Find where the given text appears and provide that cell's center as (X, Y) coordinate. 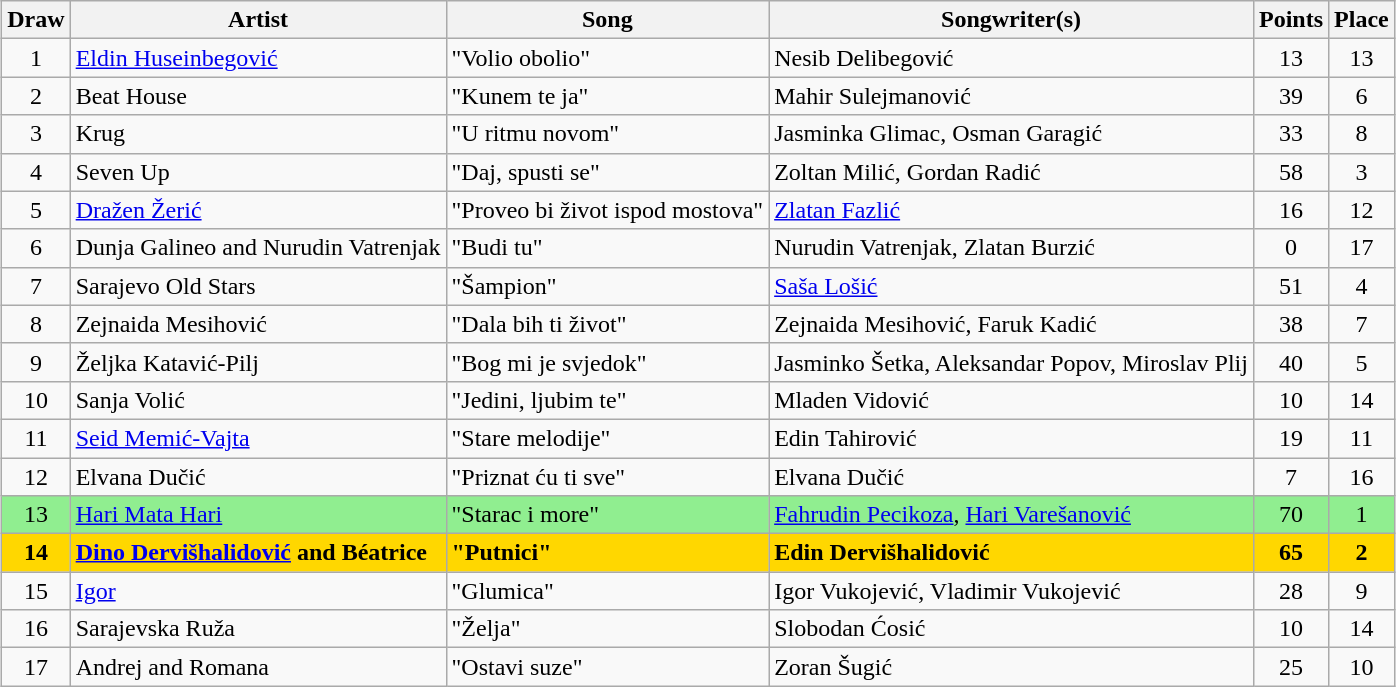
"Kunem te ja" (608, 96)
Nurudin Vatrenjak, Zlatan Burzić (1012, 248)
Hari Mata Hari (258, 515)
Andrej and Romana (258, 667)
Sanja Volić (258, 400)
65 (1290, 553)
Dino Dervišhalidović and Béatrice (258, 553)
Mahir Sulejmanović (1012, 96)
"Bog mi je svjedok" (608, 362)
Artist (258, 20)
Igor (258, 591)
Song (608, 20)
Fahrudin Pecikoza, Hari Varešanović (1012, 515)
51 (1290, 286)
Mladen Vidović (1012, 400)
0 (1290, 248)
Songwriter(s) (1012, 20)
"Priznat ću ti sve" (608, 477)
"Dala bih ti život" (608, 324)
19 (1290, 438)
"Ostavi suze" (608, 667)
33 (1290, 134)
"Putnici" (608, 553)
Beat House (258, 96)
"U ritmu novom" (608, 134)
Place (1362, 20)
Jasminka Glimac, Osman Garagić (1012, 134)
Dražen Žerić (258, 210)
"Jedini, ljubim te" (608, 400)
Draw (36, 20)
Saša Lošić (1012, 286)
40 (1290, 362)
70 (1290, 515)
58 (1290, 172)
"Želja" (608, 629)
15 (36, 591)
Nesib Delibegović (1012, 58)
"Stare melodije" (608, 438)
"Glumica" (608, 591)
Igor Vukojević, Vladimir Vukojević (1012, 591)
"Šampion" (608, 286)
Zlatan Fazlić (1012, 210)
Krug (258, 134)
Sarajevska Ruža (258, 629)
Edin Dervišhalidović (1012, 553)
"Proveo bi život ispod mostova" (608, 210)
Seid Memić-Vajta (258, 438)
Points (1290, 20)
Slobodan Ćosić (1012, 629)
Zoltan Milić, Gordan Radić (1012, 172)
Seven Up (258, 172)
Zejnaida Mesihović (258, 324)
39 (1290, 96)
38 (1290, 324)
28 (1290, 591)
Edin Tahirović (1012, 438)
"Starac i more" (608, 515)
Zejnaida Mesihović, Faruk Kadić (1012, 324)
Eldin Huseinbegović (258, 58)
"Volio obolio" (608, 58)
25 (1290, 667)
Dunja Galineo and Nurudin Vatrenjak (258, 248)
Željka Katavić-Pilj (258, 362)
Zoran Šugić (1012, 667)
Jasminko Šetka, Aleksandar Popov, Miroslav Plij (1012, 362)
"Budi tu" (608, 248)
Sarajevo Old Stars (258, 286)
"Daj, spusti se" (608, 172)
